Capture the cell that displays the provided text and extract its [X, Y] central coordinate. 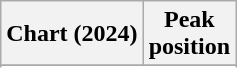
Peakposition [189, 34]
Chart (2024) [72, 34]
